Determine the [X, Y] coordinate at the center of the cell enclosing the given text.  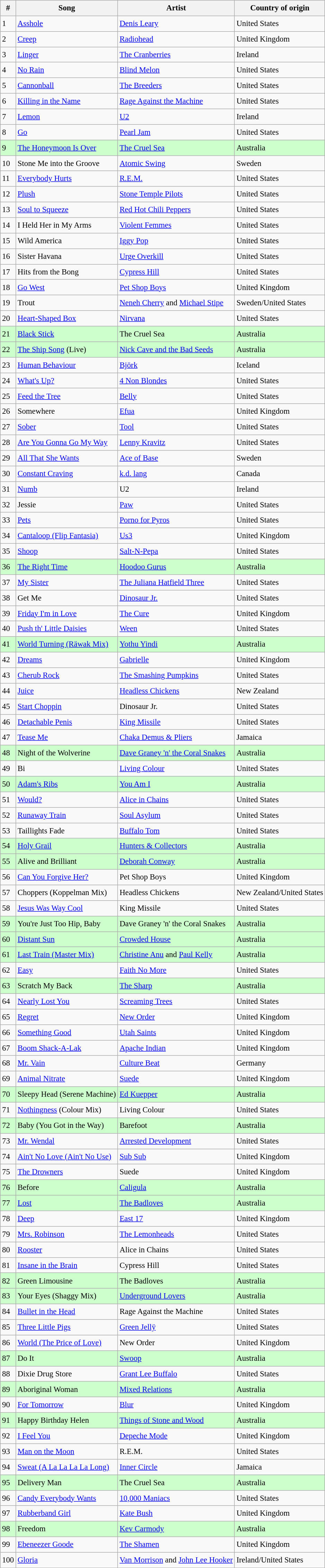
5 [8, 86]
Sleepy Head (Serene Machine) [67, 1094]
Boom Shack-A-Lak [67, 1048]
67 [8, 1048]
Delivery Man [67, 1482]
72 [8, 1125]
90 [8, 1405]
Ireland/United States [280, 1560]
Candy Everybody Wants [67, 1498]
Runaway Train [67, 815]
Easy [67, 970]
50 [8, 784]
7 [8, 116]
8 [8, 132]
29 [8, 458]
The Breeders [176, 86]
Iceland [280, 365]
Jessie [67, 505]
Sister Havana [67, 256]
The Drowners [67, 1172]
Canada [280, 474]
Sub Sub [176, 1157]
59 [8, 924]
15 [8, 241]
Neneh Cherry and Michael Stipe [176, 303]
Apache Indian [176, 1048]
No Rain [67, 70]
24 [8, 380]
60 [8, 939]
Ace of Base [176, 458]
40 [8, 629]
Lenny Kravitz [176, 443]
Grant Lee Buffalo [176, 1374]
Blind Melon [176, 70]
Get Me [67, 598]
Inner Circle [176, 1467]
Nick Cave and the Bad Seeds [176, 349]
Feed the Tree [67, 396]
Cantaloop (Flip Fantasia) [67, 536]
93 [8, 1451]
Cannonball [67, 86]
54 [8, 846]
65 [8, 1017]
You're Just Too Hip, Baby [67, 924]
Regret [67, 1017]
Sober [67, 427]
70 [8, 1094]
86 [8, 1343]
Iggy Pop [176, 241]
2 [8, 40]
Atomic Swing [176, 164]
Adam's Ribs [67, 784]
51 [8, 800]
Dreams [67, 660]
Kate Bush [176, 1514]
World Turning (Räwak Mix) [67, 645]
100 [8, 1560]
Artist [176, 8]
89 [8, 1390]
55 [8, 861]
Barefoot [176, 1125]
What's Up? [67, 380]
Caligula [176, 1188]
35 [8, 552]
76 [8, 1188]
Mrs. Robinson [67, 1234]
56 [8, 877]
71 [8, 1110]
36 [8, 567]
Gabrielle [176, 660]
Faith No More [176, 970]
You Am I [176, 784]
Creep [67, 40]
Juice [67, 691]
Björk [176, 365]
66 [8, 1033]
9 [8, 148]
74 [8, 1157]
Tease Me [67, 737]
Pets [67, 520]
The Cure [176, 613]
Animal Nitrate [67, 1079]
49 [8, 769]
Tool [176, 427]
Ain't No Love (Ain't No Use) [67, 1157]
14 [8, 225]
Screaming Trees [176, 1001]
Mr. Wendal [67, 1141]
37 [8, 582]
1 [8, 24]
The Lemonheads [176, 1234]
Mr. Vain [67, 1064]
The Shamen [176, 1545]
80 [8, 1250]
Crowded House [176, 939]
52 [8, 815]
78 [8, 1218]
85 [8, 1327]
58 [8, 909]
91 [8, 1421]
99 [8, 1545]
43 [8, 676]
28 [8, 443]
69 [8, 1079]
Nothingness (Colour Mix) [67, 1110]
64 [8, 1001]
98 [8, 1529]
I Feel You [67, 1436]
Swoop [176, 1358]
4 [8, 70]
New Zealand/United States [280, 893]
Shoop [67, 552]
31 [8, 489]
Plush [67, 194]
Chaka Demus & Pliers [176, 737]
Somewhere [67, 412]
Lost [67, 1203]
Song [67, 8]
Taillights Fade [67, 831]
94 [8, 1467]
k.d. lang [176, 474]
Soul to Squeeze [67, 210]
Go [67, 132]
17 [8, 272]
Germany [280, 1064]
Man on the Moon [67, 1451]
Would? [67, 800]
Green Limousine [67, 1281]
79 [8, 1234]
12 [8, 194]
Ed Kuepper [176, 1094]
3 [8, 55]
57 [8, 893]
83 [8, 1296]
Holy Grail [67, 846]
Paw [176, 505]
45 [8, 706]
63 [8, 986]
Aboriginal Woman [67, 1390]
Nearly Lost You [67, 1001]
39 [8, 613]
Hunters & Collectors [176, 846]
Friday I'm in Love [67, 613]
Choppers (Koppelman Mix) [67, 893]
Dixie Drug Store [67, 1374]
Are You Gonna Go My Way [67, 443]
Linger [67, 55]
96 [8, 1498]
Detachable Penis [67, 722]
Belly [176, 396]
19 [8, 303]
Constant Craving [67, 474]
Depeche Mode [176, 1436]
Nirvana [176, 319]
Porno for Pyros [176, 520]
Three Little Pigs [67, 1327]
10,000 Maniacs [176, 1498]
Hits from the Bong [67, 272]
25 [8, 396]
Rooster [67, 1250]
16 [8, 256]
Gloria [67, 1560]
Blur [176, 1405]
Everybody Hurts [67, 179]
44 [8, 691]
48 [8, 753]
41 [8, 645]
Culture Beat [176, 1064]
The Smashing Pumpkins [176, 676]
53 [8, 831]
87 [8, 1358]
47 [8, 737]
Country of origin [280, 8]
Happy Birthday Helen [67, 1421]
Human Behaviour [67, 365]
Push th' Little Daisies [67, 629]
Arrested Development [176, 1141]
For Tomorrow [67, 1405]
73 [8, 1141]
Alive and Brilliant [67, 861]
Buffalo Tom [176, 831]
30 [8, 474]
22 [8, 349]
62 [8, 970]
27 [8, 427]
82 [8, 1281]
Baby (You Got in the Way) [67, 1125]
95 [8, 1482]
Utah Saints [176, 1033]
The Honeymoon Is Over [67, 148]
World (The Price of Love) [67, 1343]
Before [67, 1188]
Do It [67, 1358]
Ebeneezer Goode [67, 1545]
Pearl Jam [176, 132]
33 [8, 520]
26 [8, 412]
Jesus Was Way Cool [67, 909]
Bullet in the Head [67, 1312]
Denis Leary [176, 24]
84 [8, 1312]
Start Choppin [67, 706]
92 [8, 1436]
46 [8, 722]
New Zealand [280, 691]
The Cranberries [176, 55]
# [8, 8]
77 [8, 1203]
Bi [67, 769]
Insane in the Brain [67, 1265]
6 [8, 101]
11 [8, 179]
Wild America [67, 241]
Things of Stone and Wood [176, 1421]
Scratch My Back [67, 986]
Christine Anu and Paul Kelly [176, 955]
Van Morrison and John Lee Hooker [176, 1560]
Last Train (Master Mix) [67, 955]
42 [8, 660]
Sweat (A La La La La Long) [67, 1467]
Lemon [67, 116]
I Held Her in My Arms [67, 225]
61 [8, 955]
My Sister [67, 582]
Red Hot Chili Peppers [176, 210]
88 [8, 1374]
Ween [176, 629]
75 [8, 1172]
Killing in the Name [67, 101]
4 Non Blondes [176, 380]
81 [8, 1265]
34 [8, 536]
Salt-N-Pepa [176, 552]
All That She Wants [67, 458]
20 [8, 319]
The Right Time [67, 567]
Sweden/United States [280, 303]
Distant Sun [67, 939]
Cherub Rock [67, 676]
Radiohead [176, 40]
32 [8, 505]
Yothu Yindi [176, 645]
East 17 [176, 1218]
18 [8, 288]
21 [8, 334]
Urge Overkill [176, 256]
97 [8, 1514]
Green Jellÿ [176, 1327]
38 [8, 598]
Violent Femmes [176, 225]
Us3 [176, 536]
Stone Me into the Groove [67, 164]
Rubberband Girl [67, 1514]
Deborah Conway [176, 861]
Trout [67, 303]
13 [8, 210]
Heart-Shaped Box [67, 319]
Soul Asylum [176, 815]
Something Good [67, 1033]
Deep [67, 1218]
Go West [67, 288]
Mixed Relations [176, 1390]
Black Stick [67, 334]
23 [8, 365]
10 [8, 164]
Stone Temple Pilots [176, 194]
Hoodoo Gurus [176, 567]
Asshole [67, 24]
Efua [176, 412]
68 [8, 1064]
Numb [67, 489]
The Ship Song (Live) [67, 349]
Night of the Wolverine [67, 753]
Your Eyes (Shaggy Mix) [67, 1296]
The Sharp [176, 986]
Freedom [67, 1529]
The Juliana Hatfield Three [176, 582]
Kev Carmody [176, 1529]
Underground Lovers [176, 1296]
Can You Forgive Her? [67, 877]
